For the text-containing cell, return its midpoint in (x, y) coordinate format. 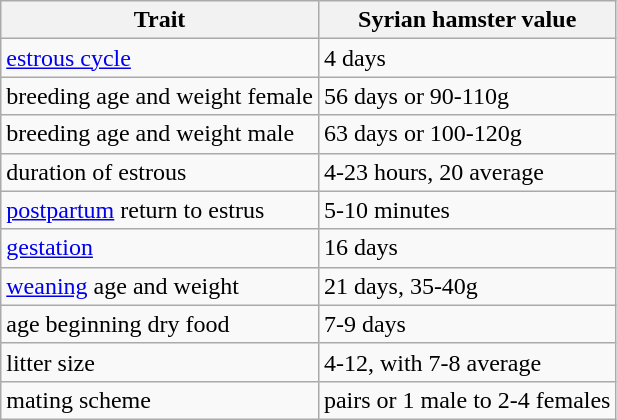
gestation (160, 248)
4 days (467, 58)
Syrian hamster value (467, 20)
4-23 hours, 20 average (467, 172)
estrous cycle (160, 58)
56 days or 90-110g (467, 96)
breeding age and weight male (160, 134)
pairs or 1 male to 2-4 females (467, 400)
21 days, 35-40g (467, 286)
weaning age and weight (160, 286)
4-12, with 7-8 average (467, 362)
mating scheme (160, 400)
breeding age and weight female (160, 96)
age beginning dry food (160, 324)
7-9 days (467, 324)
16 days (467, 248)
Trait (160, 20)
duration of estrous (160, 172)
5-10 minutes (467, 210)
postpartum return to estrus (160, 210)
63 days or 100-120g (467, 134)
litter size (160, 362)
